For the text-containing cell, return its midpoint in [X, Y] coordinate format. 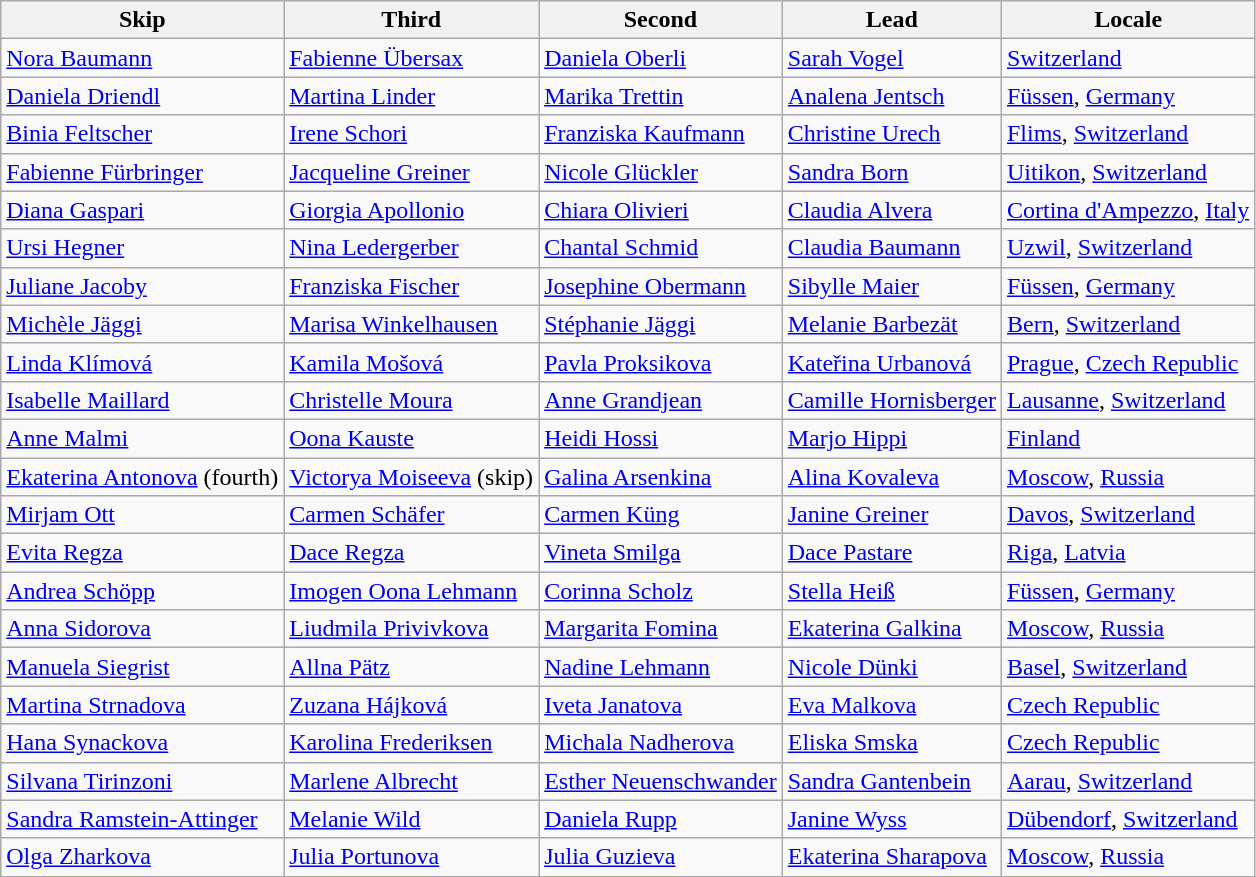
Pavla Proksikova [661, 362]
Chantal Schmid [661, 248]
Bern, Switzerland [1128, 324]
Daniela Rupp [661, 819]
Liudmila Privivkova [412, 629]
Nora Baumann [142, 58]
Daniela Driendl [142, 96]
Second [661, 20]
Olga Zharkova [142, 857]
Franziska Fischer [412, 286]
Carmen Schäfer [412, 515]
Silvana Tirinzoni [142, 781]
Marlene Albrecht [412, 781]
Galina Arsenkina [661, 477]
Nadine Lehmann [661, 667]
Fabienne Übersax [412, 58]
Zuzana Hájková [412, 705]
Josephine Obermann [661, 286]
Claudia Baumann [892, 248]
Eliska Smska [892, 743]
Aarau, Switzerland [1128, 781]
Oona Kauste [412, 438]
Lead [892, 20]
Imogen Oona Lehmann [412, 591]
Iveta Janatova [661, 705]
Martina Linder [412, 96]
Christelle Moura [412, 400]
Cortina d'Ampezzo, Italy [1128, 210]
Vineta Smilga [661, 553]
Finland [1128, 438]
Allna Pätz [412, 667]
Franziska Kaufmann [661, 134]
Mirjam Ott [142, 515]
Evita Regza [142, 553]
Carmen Küng [661, 515]
Riga, Latvia [1128, 553]
Janine Greiner [892, 515]
Giorgia Apollonio [412, 210]
Juliane Jacoby [142, 286]
Binia Feltscher [142, 134]
Isabelle Maillard [142, 400]
Sibylle Maier [892, 286]
Prague, Czech Republic [1128, 362]
Anne Grandjean [661, 400]
Sandra Born [892, 172]
Melanie Barbezät [892, 324]
Eva Malkova [892, 705]
Basel, Switzerland [1128, 667]
Alina Kovaleva [892, 477]
Manuela Siegrist [142, 667]
Michèle Jäggi [142, 324]
Sandra Ramstein-Attinger [142, 819]
Hana Synackova [142, 743]
Switzerland [1128, 58]
Karolina Frederiksen [412, 743]
Diana Gaspari [142, 210]
Martina Strnadova [142, 705]
Andrea Schöpp [142, 591]
Davos, Switzerland [1128, 515]
Ekaterina Sharapova [892, 857]
Heidi Hossi [661, 438]
Linda Klímová [142, 362]
Uzwil, Switzerland [1128, 248]
Kateřina Urbanová [892, 362]
Ekaterina Galkina [892, 629]
Julia Guzieva [661, 857]
Sarah Vogel [892, 58]
Ekaterina Antonova (fourth) [142, 477]
Flims, Switzerland [1128, 134]
Esther Neuenschwander [661, 781]
Skip [142, 20]
Jacqueline Greiner [412, 172]
Anna Sidorova [142, 629]
Dace Pastare [892, 553]
Nicole Glückler [661, 172]
Camille Hornisberger [892, 400]
Third [412, 20]
Janine Wyss [892, 819]
Claudia Alvera [892, 210]
Michala Nadherova [661, 743]
Chiara Olivieri [661, 210]
Anne Malmi [142, 438]
Analena Jentsch [892, 96]
Kamila Mošová [412, 362]
Margarita Fomina [661, 629]
Corinna Scholz [661, 591]
Melanie Wild [412, 819]
Julia Portunova [412, 857]
Victorya Moiseeva (skip) [412, 477]
Fabienne Fürbringer [142, 172]
Marika Trettin [661, 96]
Stella Heiß [892, 591]
Lausanne, Switzerland [1128, 400]
Stéphanie Jäggi [661, 324]
Nicole Dünki [892, 667]
Sandra Gantenbein [892, 781]
Irene Schori [412, 134]
Dübendorf, Switzerland [1128, 819]
Ursi Hegner [142, 248]
Daniela Oberli [661, 58]
Locale [1128, 20]
Dace Regza [412, 553]
Uitikon, Switzerland [1128, 172]
Christine Urech [892, 134]
Marisa Winkelhausen [412, 324]
Marjo Hippi [892, 438]
Nina Ledergerber [412, 248]
